For the text-containing cell, return its midpoint in [X, Y] coordinate format. 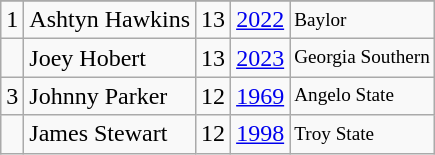
2022 [260, 20]
2023 [260, 58]
1998 [260, 134]
Joey Hobert [110, 58]
Angelo State [362, 96]
James Stewart [110, 134]
1 [12, 20]
Georgia Southern [362, 58]
Johnny Parker [110, 96]
Baylor [362, 20]
1969 [260, 96]
3 [12, 96]
Troy State [362, 134]
Ashtyn Hawkins [110, 20]
